Identify which cell holds the provided text, then report its [x, y] central coordinate. 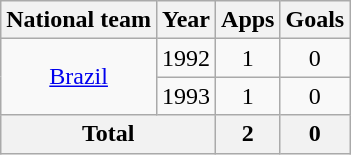
Apps [248, 20]
Year [186, 20]
National team [79, 20]
Total [108, 134]
Goals [315, 20]
Brazil [79, 77]
2 [248, 134]
1992 [186, 58]
1993 [186, 96]
